Pinpoint the cell where the given text exists, returning its [x, y] midpoint coordinate. 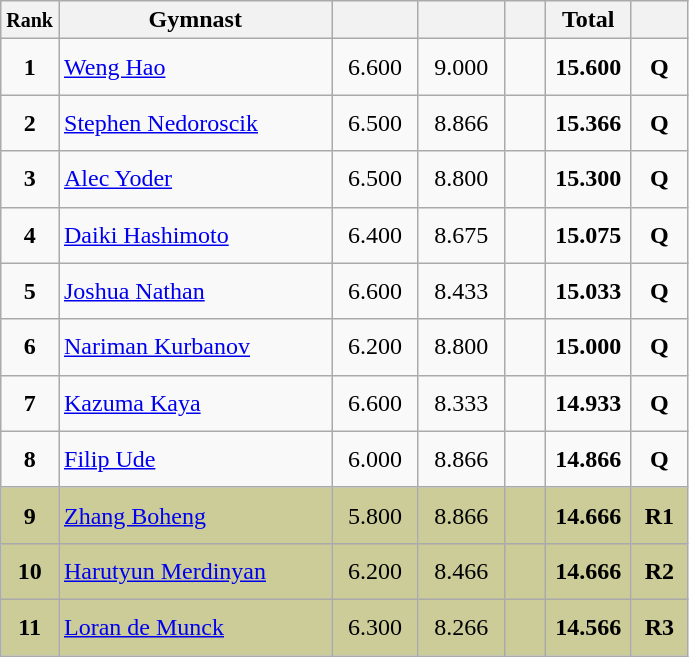
15.000 [588, 347]
14.933 [588, 403]
Total [588, 20]
Joshua Nathan [195, 291]
Nariman Kurbanov [195, 347]
Loran de Munck [195, 627]
R2 [659, 571]
Daiki Hashimoto [195, 235]
Filip Ude [195, 459]
6.400 [375, 235]
9 [30, 515]
6 [30, 347]
14.866 [588, 459]
Harutyun Merdinyan [195, 571]
Kazuma Kaya [195, 403]
8.433 [461, 291]
Stephen Nedoroscik [195, 123]
15.033 [588, 291]
6.000 [375, 459]
8.466 [461, 571]
4 [30, 235]
5.800 [375, 515]
9.000 [461, 67]
3 [30, 179]
15.300 [588, 179]
6.300 [375, 627]
15.075 [588, 235]
8 [30, 459]
Weng Hao [195, 67]
8.675 [461, 235]
2 [30, 123]
5 [30, 291]
10 [30, 571]
1 [30, 67]
R3 [659, 627]
Zhang Boheng [195, 515]
Gymnast [195, 20]
Alec Yoder [195, 179]
11 [30, 627]
15.366 [588, 123]
15.600 [588, 67]
8.333 [461, 403]
R1 [659, 515]
14.566 [588, 627]
Rank [30, 20]
8.266 [461, 627]
7 [30, 403]
